Return the (x, y) coordinate for the center point of the cell that contains the specified text.  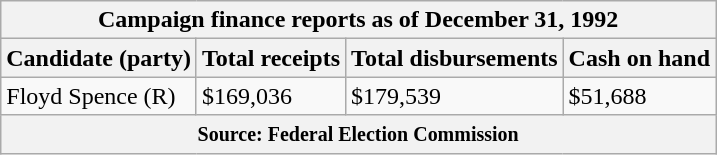
Candidate (party) (99, 58)
$51,688 (639, 96)
Total receipts (270, 58)
Cash on hand (639, 58)
Floyd Spence (R) (99, 96)
$179,539 (455, 96)
$169,036 (270, 96)
Campaign finance reports as of December 31, 1992 (358, 20)
Source: Federal Election Commission (358, 134)
Total disbursements (455, 58)
